Detect which cell encompasses the target text, then output its (x, y) center coordinate. 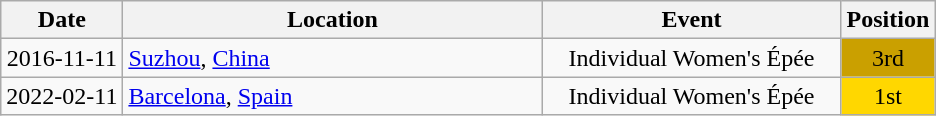
Position (888, 20)
Suzhou, China (332, 58)
Date (62, 20)
2022-02-11 (62, 96)
Barcelona, Spain (332, 96)
2016-11-11 (62, 58)
1st (888, 96)
Event (692, 20)
Location (332, 20)
3rd (888, 58)
